Capture the cell that displays the provided text and extract its [x, y] central coordinate. 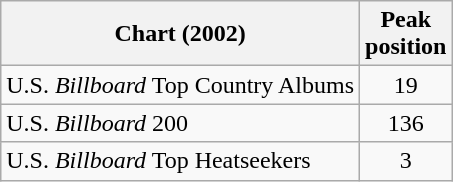
136 [406, 123]
3 [406, 161]
Chart (2002) [180, 34]
U.S. Billboard 200 [180, 123]
U.S. Billboard Top Country Albums [180, 85]
U.S. Billboard Top Heatseekers [180, 161]
19 [406, 85]
Peakposition [406, 34]
